Return (X, Y) of the center of cell containing provided text 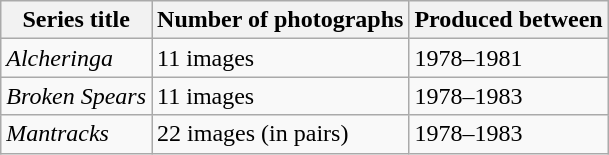
Number of photographs (280, 20)
22 images (in pairs) (280, 134)
1978–1981 (508, 58)
Alcheringa (76, 58)
Produced between (508, 20)
Broken Spears (76, 96)
Series title (76, 20)
Mantracks (76, 134)
